Capture the cell that displays the provided text and extract its [X, Y] central coordinate. 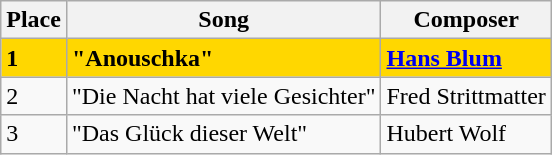
Hans Blum [466, 58]
Hubert Wolf [466, 134]
Fred Strittmatter [466, 96]
Place [34, 20]
"Das Glück dieser Welt" [224, 134]
1 [34, 58]
"Anouschka" [224, 58]
3 [34, 134]
"Die Nacht hat viele Gesichter" [224, 96]
2 [34, 96]
Song [224, 20]
Composer [466, 20]
